Identify which cell holds the provided text, then report its [x, y] central coordinate. 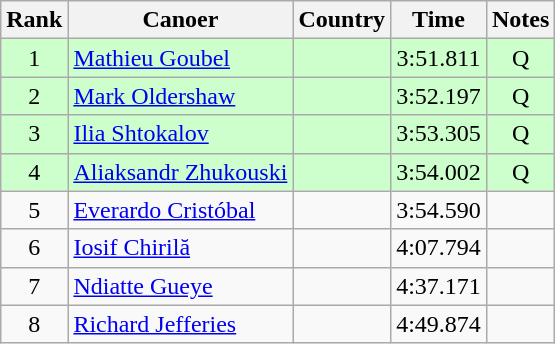
3:52.197 [439, 96]
3:54.590 [439, 210]
Everardo Cristóbal [180, 210]
Ilia Shtokalov [180, 134]
2 [34, 96]
3:54.002 [439, 172]
5 [34, 210]
6 [34, 248]
Iosif Chirilă [180, 248]
Notes [520, 20]
Richard Jefferies [180, 324]
3:51.811 [439, 58]
4:37.171 [439, 286]
7 [34, 286]
4 [34, 172]
4:07.794 [439, 248]
Ndiatte Gueye [180, 286]
Aliaksandr Zhukouski [180, 172]
Mark Oldershaw [180, 96]
8 [34, 324]
Canoer [180, 20]
4:49.874 [439, 324]
3 [34, 134]
Country [342, 20]
3:53.305 [439, 134]
Time [439, 20]
1 [34, 58]
Rank [34, 20]
Mathieu Goubel [180, 58]
